Find where the given text appears and provide that cell's center as (X, Y) coordinate. 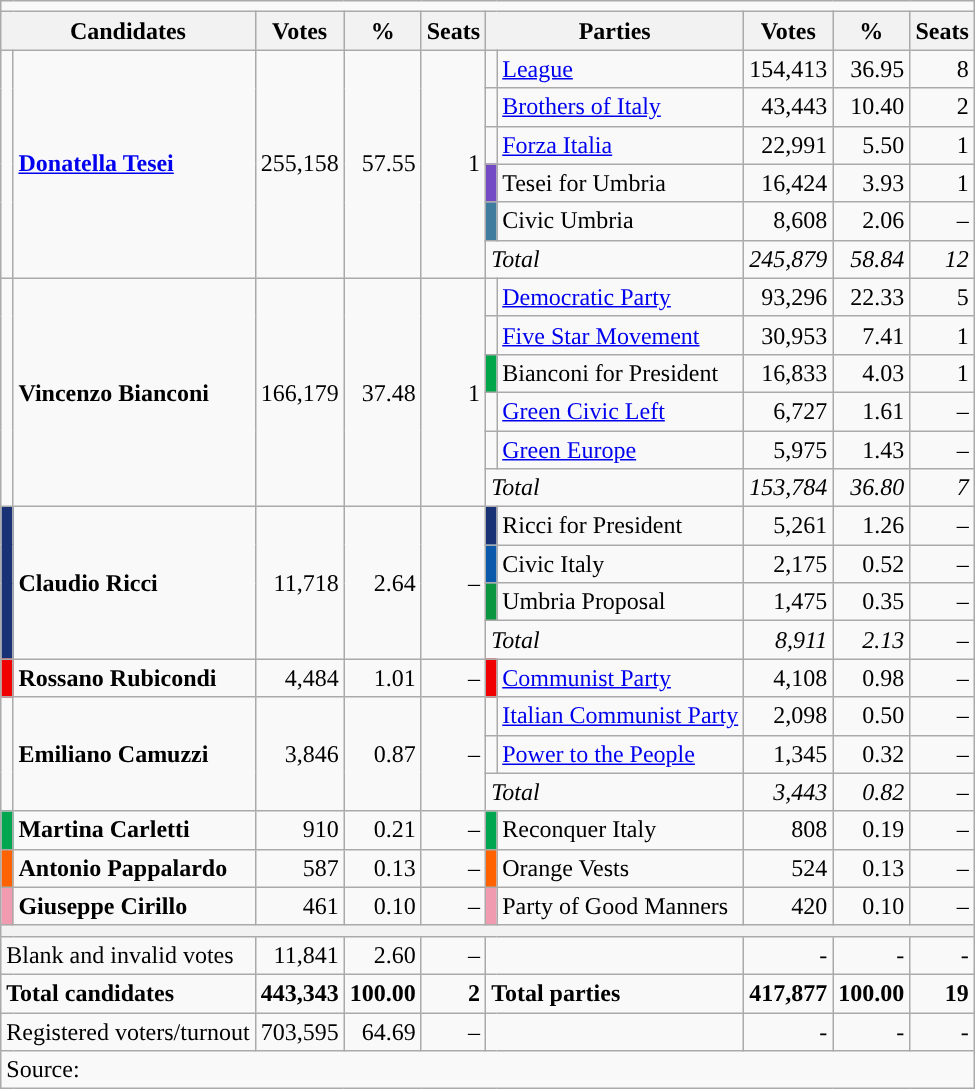
0.32 (872, 754)
16,833 (788, 373)
0.35 (872, 602)
153,784 (788, 488)
3.93 (872, 183)
Martina Carletti (134, 830)
Ricci for President (620, 526)
1.61 (872, 411)
4,108 (788, 678)
58.84 (872, 259)
Total parties (615, 993)
30,953 (788, 335)
0.21 (382, 830)
Italian Communist Party (620, 716)
0.50 (872, 716)
Civic Umbria (620, 221)
8,608 (788, 221)
524 (788, 868)
7.41 (872, 335)
Vincenzo Bianconi (134, 392)
93,296 (788, 297)
10.40 (872, 107)
2.13 (872, 640)
11,718 (300, 583)
461 (300, 906)
36.95 (872, 69)
0.82 (872, 792)
1,345 (788, 754)
703,595 (300, 1031)
Tesei for Umbria (620, 183)
36.80 (872, 488)
League (620, 69)
19 (942, 993)
443,343 (300, 993)
Total candidates (128, 993)
5,975 (788, 449)
Emiliano Camuzzi (134, 754)
4,484 (300, 678)
22,991 (788, 145)
0.19 (872, 830)
2.06 (872, 221)
3,846 (300, 754)
245,879 (788, 259)
Donatella Tesei (134, 164)
1.43 (872, 449)
1.01 (382, 678)
Parties (615, 31)
5 (942, 297)
Antonio Pappalardo (134, 868)
0.52 (872, 564)
Bianconi for President (620, 373)
Green Europe (620, 449)
1.26 (872, 526)
Brothers of Italy (620, 107)
255,158 (300, 164)
8,911 (788, 640)
Power to the People (620, 754)
43,443 (788, 107)
2,098 (788, 716)
Democratic Party (620, 297)
Reconquer Italy (620, 830)
2,175 (788, 564)
Registered voters/turnout (128, 1031)
Umbria Proposal (620, 602)
3,443 (788, 792)
417,877 (788, 993)
2.64 (382, 583)
8 (942, 69)
5,261 (788, 526)
22.33 (872, 297)
154,413 (788, 69)
Communist Party (620, 678)
Claudio Ricci (134, 583)
0.98 (872, 678)
11,841 (300, 955)
12 (942, 259)
808 (788, 830)
6,727 (788, 411)
57.55 (382, 164)
0.87 (382, 754)
Source: (488, 1070)
4.03 (872, 373)
Green Civic Left (620, 411)
Forza Italia (620, 145)
Giuseppe Cirillo (134, 906)
910 (300, 830)
166,179 (300, 392)
Orange Vests (620, 868)
Civic Italy (620, 564)
Candidates (128, 31)
587 (300, 868)
Party of Good Manners (620, 906)
Rossano Rubicondi (134, 678)
420 (788, 906)
5.50 (872, 145)
1,475 (788, 602)
7 (942, 488)
Blank and invalid votes (128, 955)
16,424 (788, 183)
2.60 (382, 955)
Five Star Movement (620, 335)
64.69 (382, 1031)
37.48 (382, 392)
